Find where the given text appears and provide that cell's center as (x, y) coordinate. 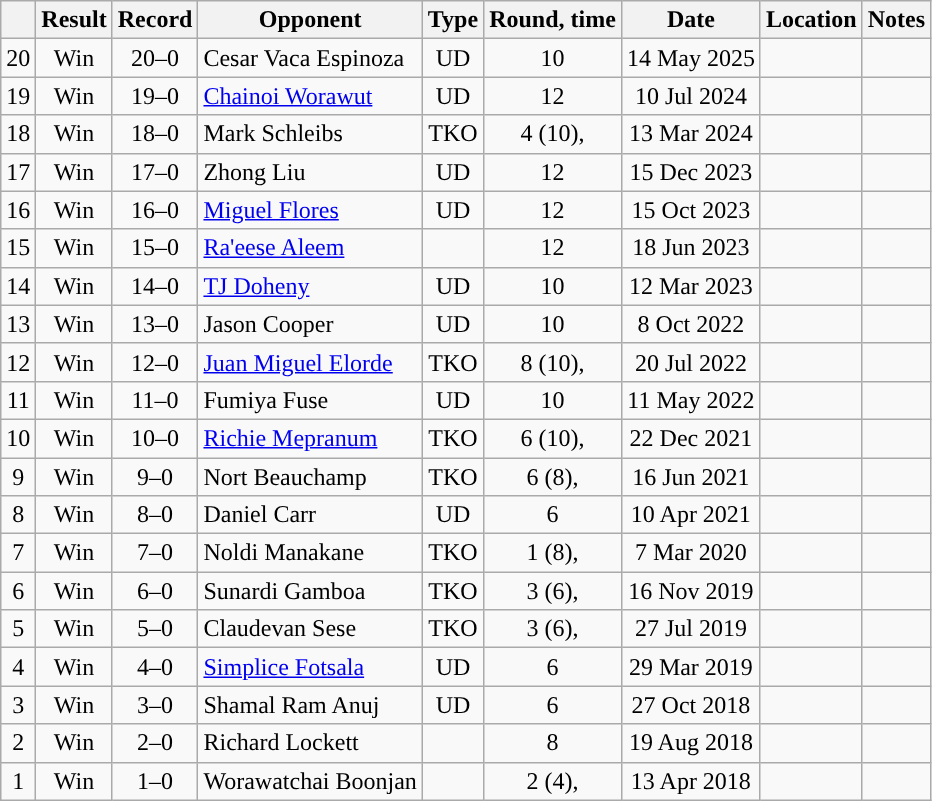
19 (18, 96)
10 Jul 2024 (690, 96)
4–0 (155, 667)
11 May 2022 (690, 400)
22 Dec 2021 (690, 438)
16 (18, 210)
19 Aug 2018 (690, 743)
4 (10), (553, 134)
13–0 (155, 324)
29 Mar 2019 (690, 667)
14–0 (155, 286)
9 (18, 477)
Ra'eese Aleem (310, 248)
Daniel Carr (310, 515)
20–0 (155, 58)
Juan Miguel Elorde (310, 362)
13 Mar 2024 (690, 134)
14 May 2025 (690, 58)
20 Jul 2022 (690, 362)
6 (10), (553, 438)
2 (4), (553, 781)
11 (18, 400)
18–0 (155, 134)
5 (18, 629)
1–0 (155, 781)
Claudevan Sese (310, 629)
16 Jun 2021 (690, 477)
TJ Doheny (310, 286)
11–0 (155, 400)
Zhong Liu (310, 172)
13 Apr 2018 (690, 781)
18 Jun 2023 (690, 248)
Record (155, 20)
Noldi Manakane (310, 553)
10 Apr 2021 (690, 515)
15 Dec 2023 (690, 172)
7 Mar 2020 (690, 553)
27 Jul 2019 (690, 629)
15 Oct 2023 (690, 210)
4 (18, 667)
2–0 (155, 743)
3–0 (155, 705)
9–0 (155, 477)
Date (690, 20)
1 (18, 781)
3 (18, 705)
Fumiya Fuse (310, 400)
Miguel Flores (310, 210)
Chainoi Worawut (310, 96)
15 (18, 248)
Shamal Ram Anuj (310, 705)
8 Oct 2022 (690, 324)
Cesar Vaca Espinoza (310, 58)
Jason Cooper (310, 324)
Richard Lockett (310, 743)
7 (18, 553)
7–0 (155, 553)
10–0 (155, 438)
Location (811, 20)
18 (18, 134)
12–0 (155, 362)
8 (10), (553, 362)
Sunardi Gamboa (310, 591)
Simplice Fotsala (310, 667)
1 (8), (553, 553)
17–0 (155, 172)
16 Nov 2019 (690, 591)
15–0 (155, 248)
5–0 (155, 629)
27 Oct 2018 (690, 705)
Richie Mepranum (310, 438)
Notes (896, 20)
14 (18, 286)
Result (74, 20)
Type (452, 20)
Mark Schleibs (310, 134)
6 (8), (553, 477)
12 Mar 2023 (690, 286)
Worawatchai Boonjan (310, 781)
Nort Beauchamp (310, 477)
19–0 (155, 96)
8–0 (155, 515)
20 (18, 58)
Round, time (553, 20)
2 (18, 743)
Opponent (310, 20)
13 (18, 324)
17 (18, 172)
6–0 (155, 591)
16–0 (155, 210)
